Return the (x, y) coordinate for the center point of the cell that contains the specified text.  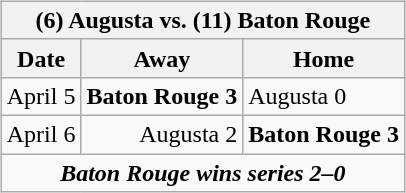
April 6 (41, 134)
Baton Rouge wins series 2–0 (202, 173)
April 5 (41, 96)
Augusta 0 (324, 96)
Home (324, 58)
(6) Augusta vs. (11) Baton Rouge (202, 20)
Date (41, 58)
Away (162, 58)
Augusta 2 (162, 134)
